Provide the (X, Y) coordinate of the cell's center where the given text is located.  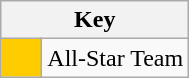
All-Star Team (116, 58)
Key (95, 20)
